Extract the (X, Y) coordinate from the center of the cell holding the provided text.  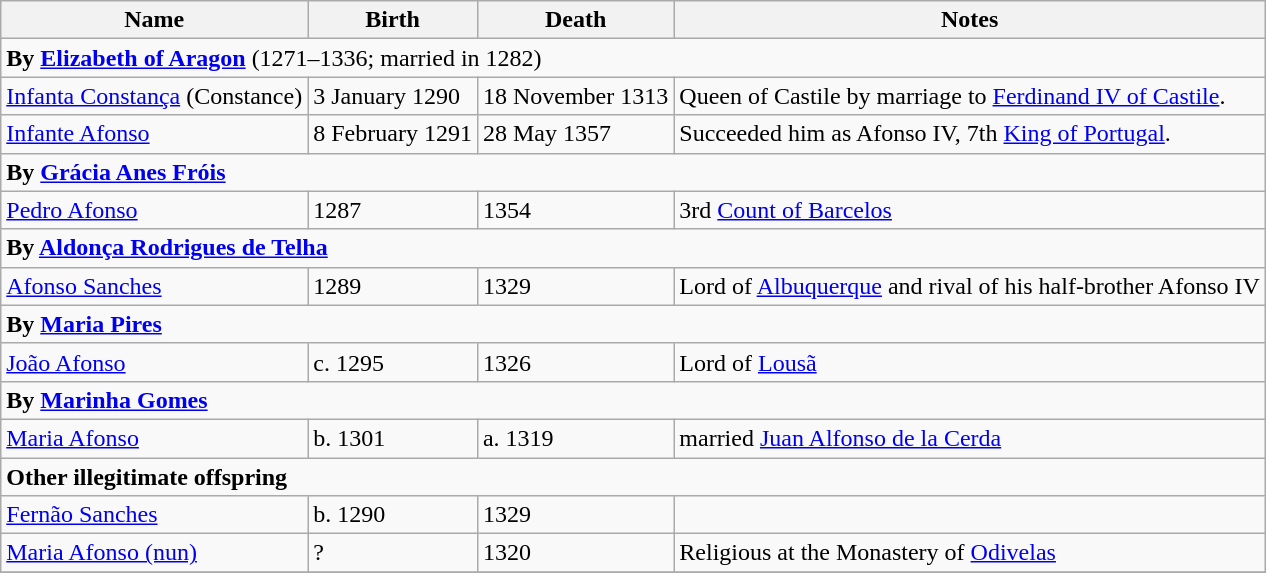
Notes (970, 20)
Succeeded him as Afonso IV, 7th King of Portugal. (970, 134)
By Aldonça Rodrigues de Telha (634, 248)
Maria Afonso (154, 438)
b. 1301 (393, 438)
? (393, 553)
Afonso Sanches (154, 286)
Lord of Lousã (970, 362)
1287 (393, 210)
By Maria Pires (634, 324)
João Afonso (154, 362)
28 May 1357 (575, 134)
By Grácia Anes Fróis (634, 172)
By Elizabeth of Aragon (1271–1336; married in 1282) (634, 58)
1326 (575, 362)
Infanta Constança (Constance) (154, 96)
3rd Count of Barcelos (970, 210)
Religious at the Monastery of Odivelas (970, 553)
a. 1319 (575, 438)
Lord of Albuquerque and rival of his half-brother Afonso IV (970, 286)
By Marinha Gomes (634, 400)
3 January 1290 (393, 96)
Maria Afonso (nun) (154, 553)
Fernão Sanches (154, 515)
18 November 1313 (575, 96)
Other illegitimate offspring (634, 477)
Name (154, 20)
Death (575, 20)
b. 1290 (393, 515)
Queen of Castile by marriage to Ferdinand IV of Castile. (970, 96)
1354 (575, 210)
8 February 1291 (393, 134)
married Juan Alfonso de la Cerda (970, 438)
1289 (393, 286)
Birth (393, 20)
1320 (575, 553)
Infante Afonso (154, 134)
Pedro Afonso (154, 210)
c. 1295 (393, 362)
